Find where the given text appears and provide that cell's center as [X, Y] coordinate. 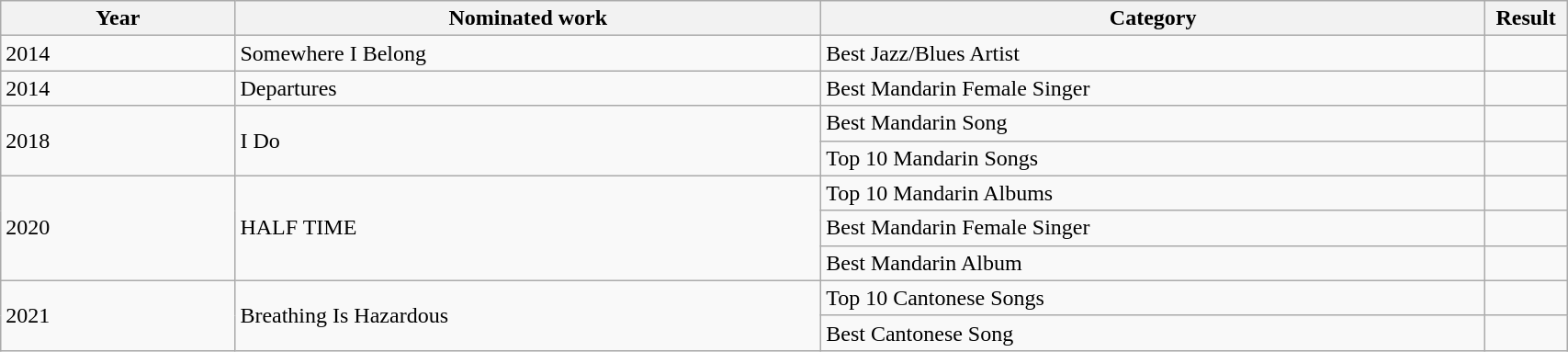
2020 [118, 228]
Best Mandarin Song [1154, 123]
HALF TIME [528, 228]
Nominated work [528, 18]
Year [118, 18]
Best Cantonese Song [1154, 333]
I Do [528, 141]
Top 10 Mandarin Songs [1154, 158]
2018 [118, 141]
Departures [528, 88]
Best Jazz/Blues Artist [1154, 53]
Best Mandarin Album [1154, 263]
Result [1527, 18]
Top 10 Cantonese Songs [1154, 298]
Top 10 Mandarin Albums [1154, 193]
Somewhere I Belong [528, 53]
Breathing Is Hazardous [528, 315]
2021 [118, 315]
Category [1154, 18]
